Locate the cell with the specified text and output its [x, y] center coordinate. 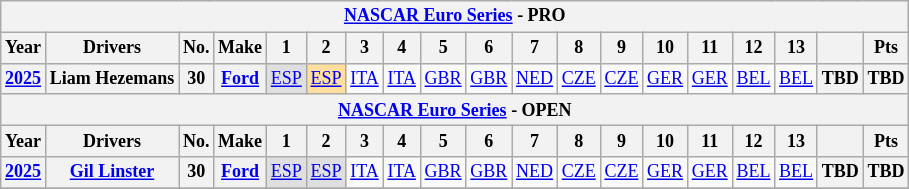
Gil Linster [112, 172]
NASCAR Euro Series - PRO [455, 16]
Liam Hezemans [112, 78]
NASCAR Euro Series - OPEN [455, 110]
